Identify which cell holds the provided text, then report its [X, Y] central coordinate. 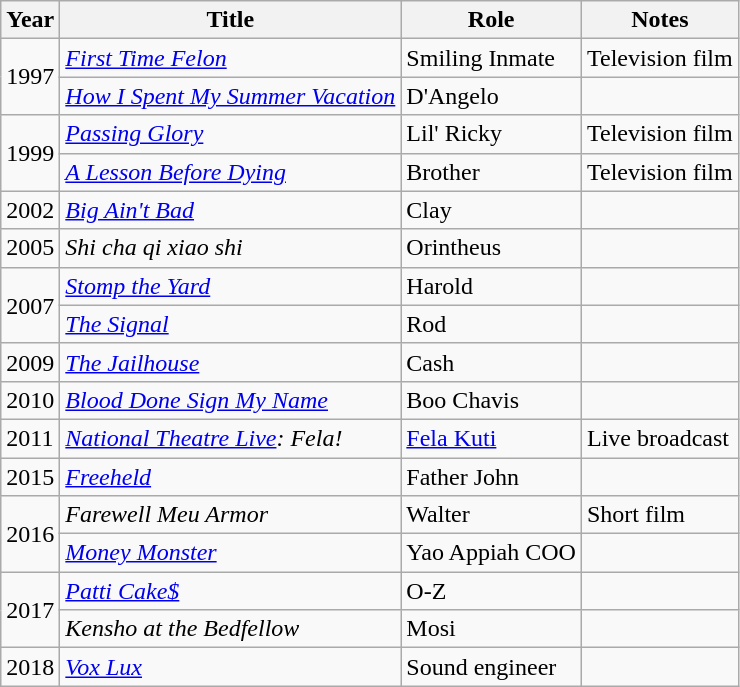
2005 [30, 248]
Clay [492, 210]
Father John [492, 477]
2016 [30, 534]
The Signal [230, 324]
National Theatre Live: Fela! [230, 438]
Stomp the Yard [230, 286]
Rod [492, 324]
Brother [492, 172]
Vox Lux [230, 667]
2015 [30, 477]
Lil' Ricky [492, 134]
Walter [492, 515]
Title [230, 20]
Year [30, 20]
Freeheld [230, 477]
Short film [660, 515]
Kensho at the Bedfellow [230, 629]
Orintheus [492, 248]
Big Ain't Bad [230, 210]
How I Spent My Summer Vacation [230, 96]
1997 [30, 77]
Passing Glory [230, 134]
2007 [30, 305]
Shi cha qi xiao shi [230, 248]
2010 [30, 400]
Money Monster [230, 553]
2009 [30, 362]
Fela Kuti [492, 438]
2011 [30, 438]
O-Z [492, 591]
Boo Chavis [492, 400]
2002 [30, 210]
Farewell Meu Armor [230, 515]
1999 [30, 153]
Blood Done Sign My Name [230, 400]
2017 [30, 610]
Notes [660, 20]
The Jailhouse [230, 362]
Smiling Inmate [492, 58]
Sound engineer [492, 667]
Mosi [492, 629]
Patti Cake$ [230, 591]
Harold [492, 286]
A Lesson Before Dying [230, 172]
Yao Appiah COO [492, 553]
Role [492, 20]
Live broadcast [660, 438]
D'Angelo [492, 96]
Cash [492, 362]
First Time Felon [230, 58]
2018 [30, 667]
